Scan for the cell matching the given text and deliver its [x, y] coordinate at center. 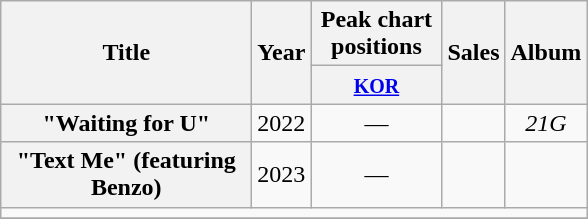
21G [546, 123]
Year [282, 52]
Title [126, 52]
2022 [282, 123]
Sales [474, 52]
"Text Me" (featuring Benzo) [126, 174]
KOR [376, 85]
2023 [282, 174]
"Waiting for U" [126, 123]
Peak chart positions [376, 34]
Album [546, 52]
